Identify which cell holds the provided text, then report its [X, Y] central coordinate. 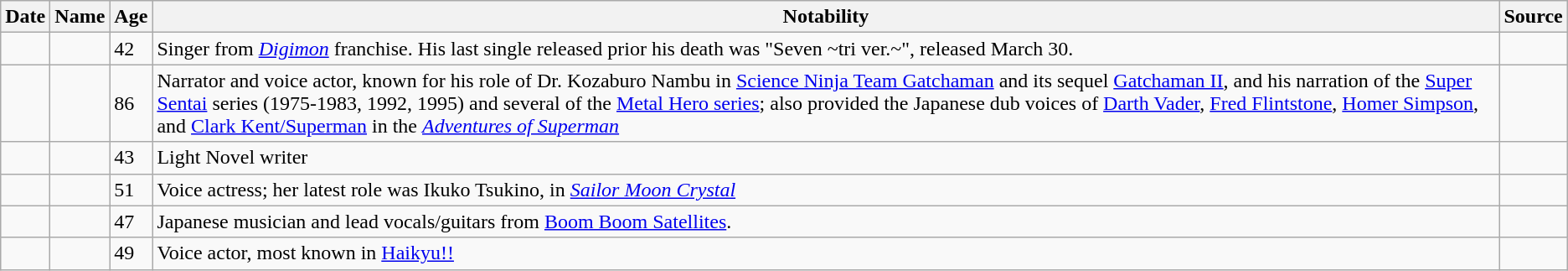
49 [131, 253]
86 [131, 103]
Light Novel writer [826, 158]
Voice actress; her latest role was Ikuko Tsukino, in Sailor Moon Crystal [826, 190]
Notability [826, 17]
Japanese musician and lead vocals/guitars from Boom Boom Satellites. [826, 221]
Source [1533, 17]
51 [131, 190]
Singer from Digimon franchise. His last single released prior his death was "Seven ~tri ver.~", released March 30. [826, 49]
Age [131, 17]
Name [80, 17]
42 [131, 49]
Date [25, 17]
Voice actor, most known in Haikyu!! [826, 253]
43 [131, 158]
47 [131, 221]
